Capture the cell that displays the provided text and extract its [x, y] central coordinate. 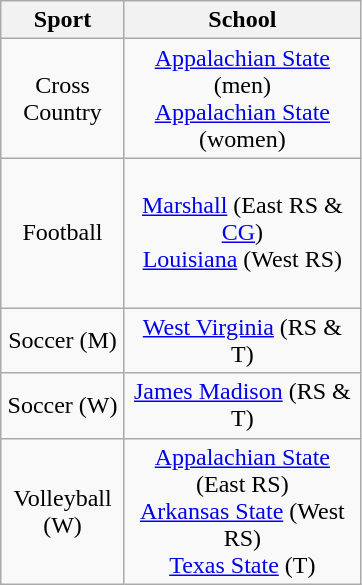
James Madison (RS & T) [242, 406]
Appalachian State (East RS)Arkansas State (West RS)Texas State (T) [242, 511]
Soccer (W) [63, 406]
Appalachian State (men)Appalachian State (women) [242, 98]
School [242, 20]
Football [63, 233]
Volleyball (W) [63, 511]
West Virginia (RS & T) [242, 340]
CrossCountry [63, 98]
Marshall (East RS & CG)Louisiana (West RS) [242, 233]
Sport [63, 20]
Soccer (M) [63, 340]
